Output the (x, y) coordinate of the center of the cell containing the given text.  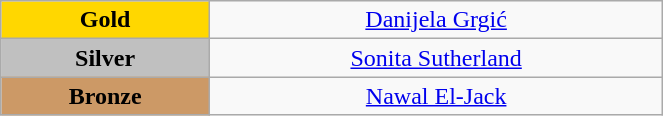
Sonita Sutherland (436, 58)
Danijela Grgić (436, 20)
Gold (106, 20)
Bronze (106, 96)
Silver (106, 58)
Nawal El-Jack (436, 96)
